Return the (x, y) coordinate for the center point of the cell that contains the specified text.  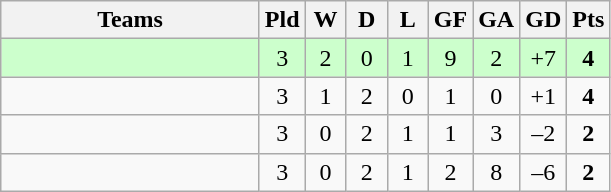
–2 (544, 134)
+1 (544, 96)
9 (450, 58)
GA (496, 20)
Pld (282, 20)
GF (450, 20)
GD (544, 20)
+7 (544, 58)
–6 (544, 172)
Pts (588, 20)
8 (496, 172)
D (366, 20)
Teams (130, 20)
L (408, 20)
W (326, 20)
